Provide the [x, y] coordinate of the cell's center where the given text is located.  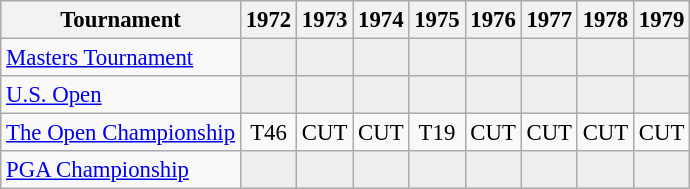
1976 [493, 20]
T46 [268, 133]
U.S. Open [121, 95]
1977 [549, 20]
Masters Tournament [121, 58]
The Open Championship [121, 133]
1972 [268, 20]
Tournament [121, 20]
T19 [437, 133]
1975 [437, 20]
1973 [325, 20]
1978 [605, 20]
1974 [381, 20]
1979 [661, 20]
PGA Championship [121, 170]
